From the cell containing the given text, extract its center point as (X, Y) coordinate. 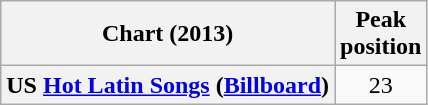
23 (381, 85)
Peakposition (381, 34)
US Hot Latin Songs (Billboard) (168, 85)
Chart (2013) (168, 34)
